Extract the (X, Y) coordinate from the center of the cell holding the provided text.  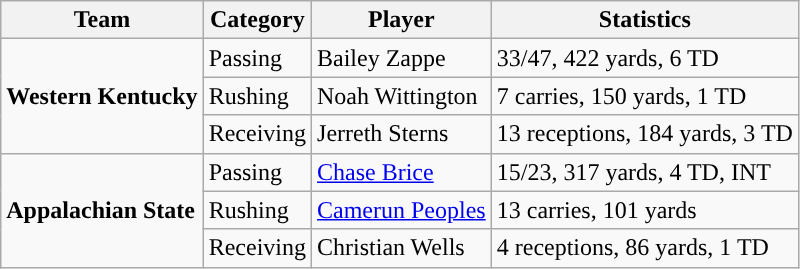
Appalachian State (102, 210)
Chase Brice (402, 172)
Category (257, 20)
Team (102, 20)
Bailey Zappe (402, 58)
Noah Wittington (402, 96)
Christian Wells (402, 248)
Statistics (644, 20)
Player (402, 20)
Western Kentucky (102, 96)
7 carries, 150 yards, 1 TD (644, 96)
13 carries, 101 yards (644, 210)
33/47, 422 yards, 6 TD (644, 58)
Jerreth Sterns (402, 134)
15/23, 317 yards, 4 TD, INT (644, 172)
Camerun Peoples (402, 210)
4 receptions, 86 yards, 1 TD (644, 248)
13 receptions, 184 yards, 3 TD (644, 134)
